For the text-containing cell, return its midpoint in (x, y) coordinate format. 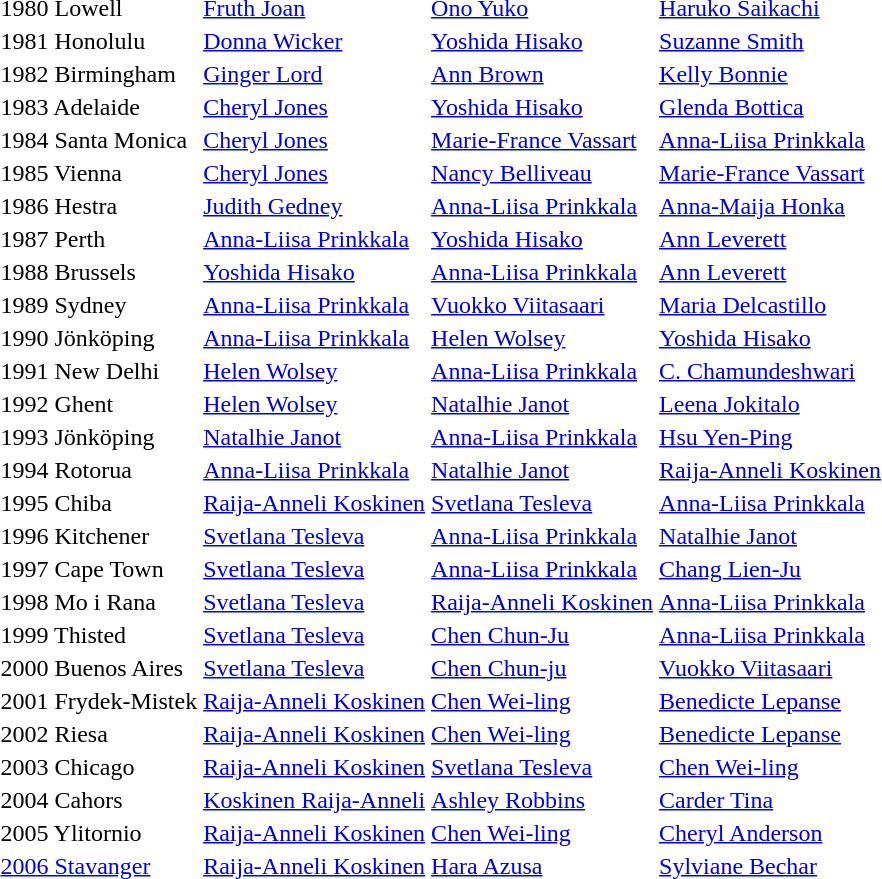
Chen Chun-ju (542, 668)
Ashley Robbins (542, 800)
Marie-France Vassart (542, 140)
Ginger Lord (314, 74)
Judith Gedney (314, 206)
Vuokko Viitasaari (542, 305)
Chen Chun-Ju (542, 635)
Ann Brown (542, 74)
Donna Wicker (314, 41)
Koskinen Raija-Anneli (314, 800)
Nancy Belliveau (542, 173)
